Locate the cell with the specified text and output its (x, y) center coordinate. 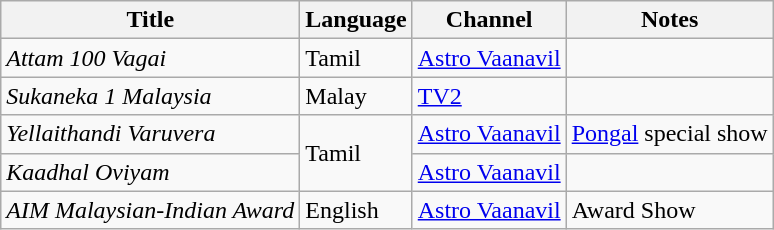
Attam 100 Vagai (150, 58)
English (356, 210)
Award Show (670, 210)
Yellaithandi Varuvera (150, 134)
AIM Malaysian-Indian Award (150, 210)
Malay (356, 96)
Pongal special show (670, 134)
Kaadhal Oviyam (150, 172)
Title (150, 20)
Language (356, 20)
Sukaneka 1 Malaysia (150, 96)
TV2 (489, 96)
Channel (489, 20)
Notes (670, 20)
